Scan for the cell matching the given text and deliver its (x, y) coordinate at center. 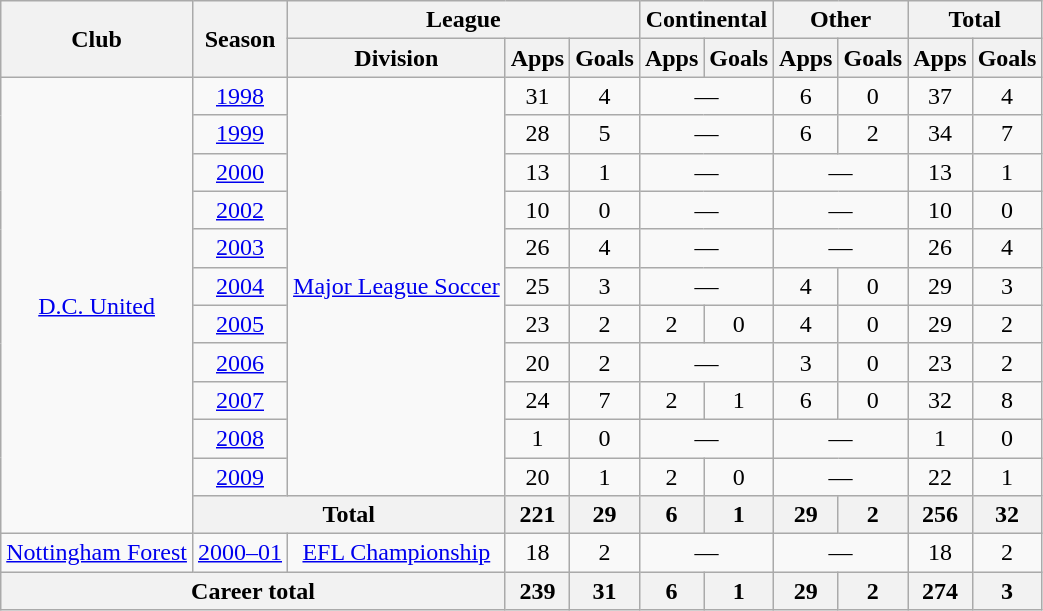
Career total (253, 591)
1998 (240, 96)
Other (841, 20)
256 (940, 515)
25 (537, 286)
2009 (240, 477)
2004 (240, 286)
Season (240, 39)
239 (537, 591)
League (464, 20)
2007 (240, 400)
Major League Soccer (397, 286)
D.C. United (97, 306)
2005 (240, 324)
274 (940, 591)
1999 (240, 134)
22 (940, 477)
24 (537, 400)
Continental (706, 20)
28 (537, 134)
Club (97, 39)
2002 (240, 210)
2000 (240, 172)
8 (1007, 400)
37 (940, 96)
EFL Championship (397, 553)
2000–01 (240, 553)
34 (940, 134)
Division (397, 58)
2003 (240, 248)
Nottingham Forest (97, 553)
2006 (240, 362)
5 (605, 134)
221 (537, 515)
2008 (240, 438)
